Detect which cell encompasses the target text, then output its [X, Y] center coordinate. 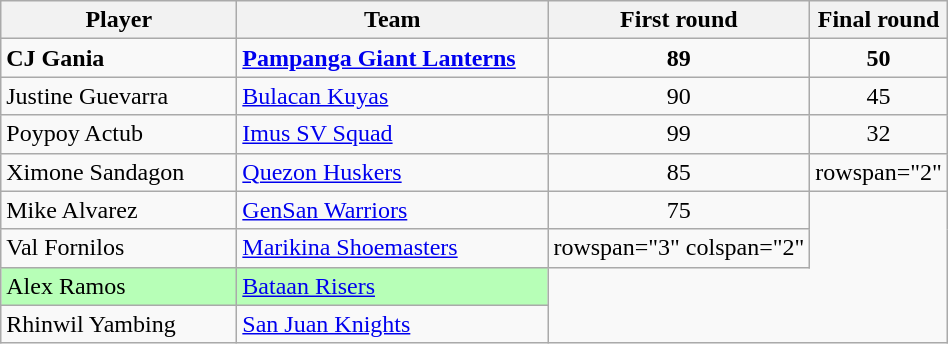
Rhinwil Yambing [119, 324]
45 [879, 96]
Mike Alvarez [119, 210]
Final round [879, 20]
50 [879, 58]
Bataan Risers [392, 286]
Team [392, 20]
Pampanga Giant Lanterns [392, 58]
85 [679, 172]
rowspan="3" colspan="2" [679, 248]
Bulacan Kuyas [392, 96]
Quezon Huskers [392, 172]
Poypoy Actub [119, 134]
99 [679, 134]
Justine Guevarra [119, 96]
Ximone Sandagon [119, 172]
75 [679, 210]
32 [879, 134]
CJ Gania [119, 58]
San Juan Knights [392, 324]
Imus SV Squad [392, 134]
Marikina Shoemasters [392, 248]
Val Fornilos [119, 248]
Player [119, 20]
90 [679, 96]
GenSan Warriors [392, 210]
First round [679, 20]
Alex Ramos [119, 286]
rowspan="2" [879, 172]
89 [679, 58]
